Find where the given text appears and provide that cell's center as [x, y] coordinate. 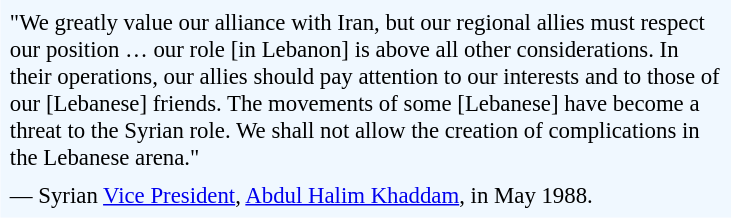
— Syrian Vice President, Abdul Halim Khaddam, in May 1988. [366, 195]
